For the text-containing cell, return its midpoint in (x, y) coordinate format. 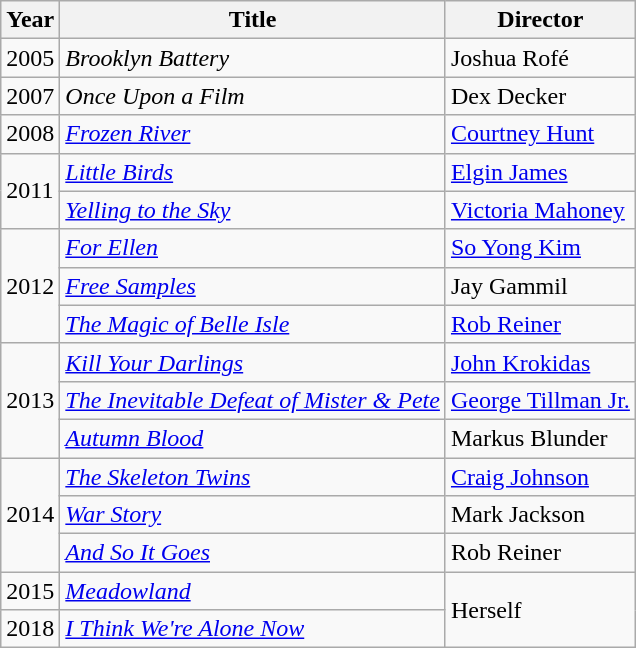
The Skeleton Twins (253, 477)
Director (540, 20)
For Ellen (253, 248)
George Tillman Jr. (540, 400)
2005 (30, 58)
The Inevitable Defeat of Mister & Pete (253, 400)
Kill Your Darlings (253, 362)
2013 (30, 400)
2008 (30, 134)
2015 (30, 591)
2011 (30, 191)
Once Upon a Film (253, 96)
Title (253, 20)
Dex Decker (540, 96)
Courtney Hunt (540, 134)
2018 (30, 629)
Craig Johnson (540, 477)
2007 (30, 96)
Victoria Mahoney (540, 210)
So Yong Kim (540, 248)
Jay Gammil (540, 286)
Year (30, 20)
Frozen River (253, 134)
2014 (30, 515)
Little Birds (253, 172)
John Krokidas (540, 362)
Markus Blunder (540, 438)
Elgin James (540, 172)
I Think We're Alone Now (253, 629)
2012 (30, 286)
Meadowland (253, 591)
Herself (540, 610)
War Story (253, 515)
And So It Goes (253, 553)
Mark Jackson (540, 515)
Joshua Rofé (540, 58)
Free Samples (253, 286)
The Magic of Belle Isle (253, 324)
Autumn Blood (253, 438)
Yelling to the Sky (253, 210)
Brooklyn Battery (253, 58)
